Scan for the cell matching the given text and deliver its (x, y) coordinate at center. 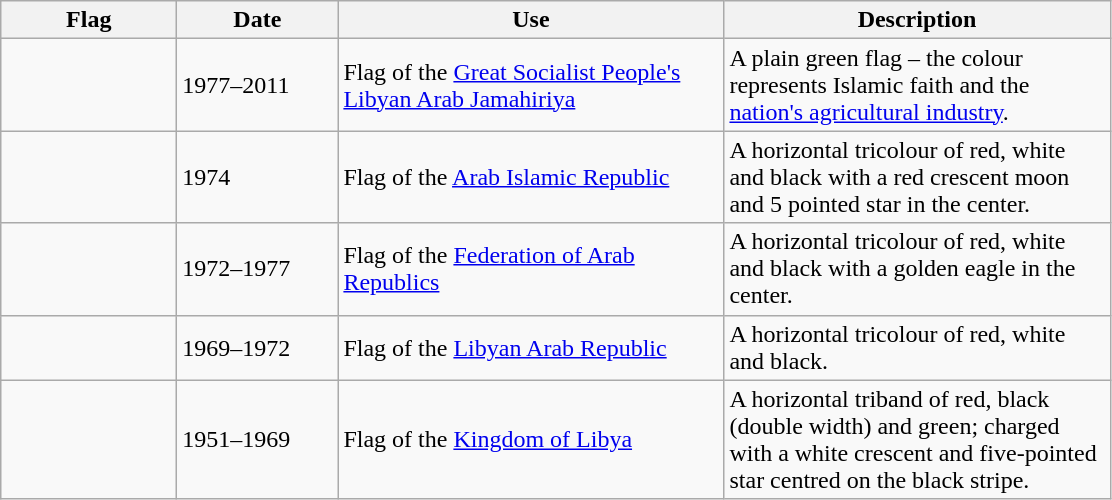
A horizontal tricolour of red, white and black with a red crescent moon and 5 pointed star in the center. (917, 177)
Flag of the Federation of Arab Republics (531, 269)
A horizontal tricolour of red, white and black. (917, 348)
A horizontal triband of red, black (double width) and green; charged with a white crescent and five-pointed star centred on the black stripe. (917, 440)
A horizontal tricolour of red, white and black with a golden eagle in the center. (917, 269)
1974 (258, 177)
1969–1972 (258, 348)
Date (258, 20)
Flag (89, 20)
A plain green flag – the colour represents Islamic faith and the nation's agricultural industry. (917, 85)
Use (531, 20)
Description (917, 20)
Flag of the Arab Islamic Republic (531, 177)
1951–1969 (258, 440)
1972–1977 (258, 269)
Flag of the Great Socialist People's Libyan Arab Jamahiriya (531, 85)
Flag of the Kingdom of Libya (531, 440)
Flag of the Libyan Arab Republic (531, 348)
1977–2011 (258, 85)
